Identify which cell holds the provided text, then report its (X, Y) central coordinate. 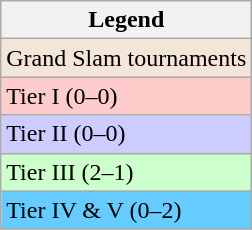
Legend (126, 20)
Tier IV & V (0–2) (126, 210)
Tier III (2–1) (126, 172)
Tier I (0–0) (126, 96)
Tier II (0–0) (126, 134)
Grand Slam tournaments (126, 58)
